Capture the cell that displays the provided text and extract its (X, Y) central coordinate. 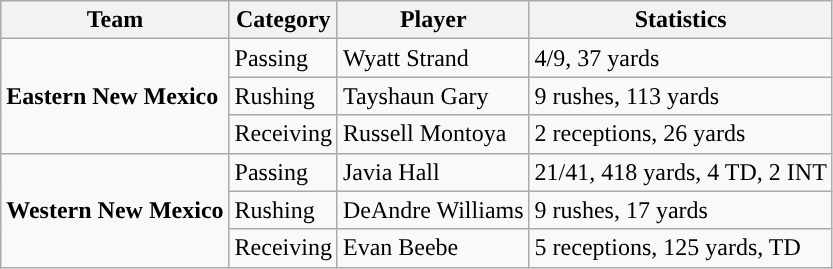
21/41, 418 yards, 4 TD, 2 INT (680, 172)
Russell Montoya (433, 134)
9 rushes, 113 yards (680, 96)
Western New Mexico (115, 210)
Javia Hall (433, 172)
Team (115, 20)
Tayshaun Gary (433, 96)
Evan Beebe (433, 248)
DeAndre Williams (433, 210)
4/9, 37 yards (680, 58)
Eastern New Mexico (115, 96)
Wyatt Strand (433, 58)
Player (433, 20)
9 rushes, 17 yards (680, 210)
2 receptions, 26 yards (680, 134)
Category (283, 20)
5 receptions, 125 yards, TD (680, 248)
Statistics (680, 20)
